Find where the given text appears and provide that cell's center as (X, Y) coordinate. 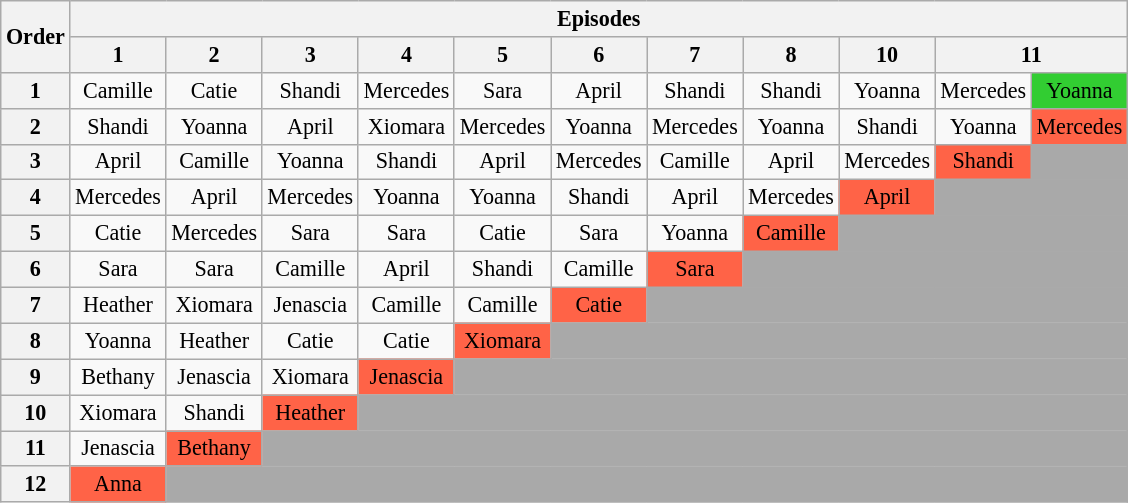
12 (36, 484)
Order (36, 36)
9 (36, 377)
Episodes (599, 18)
Anna (118, 484)
